Return the (X, Y) coordinate for the center point of the cell that contains the specified text.  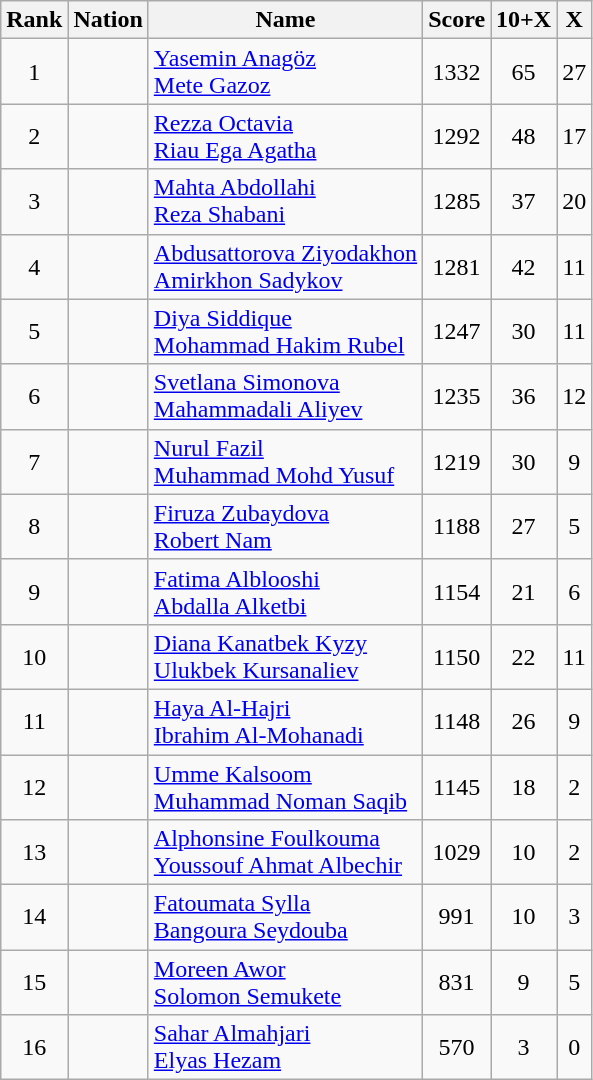
Moreen AworSolomon Semukete (285, 982)
Mahta AbdollahiReza Shabani (285, 202)
Score (457, 20)
Diana Kanatbek KyzyUlukbek Kursanaliev (285, 656)
Yasemin AnagözMete Gazoz (285, 72)
1332 (457, 72)
831 (457, 982)
1235 (457, 396)
991 (457, 918)
1188 (457, 526)
Name (285, 20)
42 (524, 266)
65 (524, 72)
7 (34, 462)
Nation (108, 20)
16 (34, 1048)
1219 (457, 462)
Diya SiddiqueMohammad Hakim Rubel (285, 332)
Firuza ZubaydovaRobert Nam (285, 526)
1292 (457, 136)
Fatoumata SyllaBangoura Seydouba (285, 918)
17 (574, 136)
Svetlana SimonovaMahammadali Aliyev (285, 396)
37 (524, 202)
8 (34, 526)
36 (524, 396)
18 (524, 786)
Umme KalsoomMuhammad Noman Saqib (285, 786)
Rezza OctaviaRiau Ega Agatha (285, 136)
1 (34, 72)
Alphonsine FoulkoumaYoussouf Ahmat Albechir (285, 852)
Rank (34, 20)
1154 (457, 592)
1148 (457, 722)
22 (524, 656)
1145 (457, 786)
Nurul FazilMuhammad Mohd Yusuf (285, 462)
48 (524, 136)
13 (34, 852)
1281 (457, 266)
20 (574, 202)
Haya Al-HajriIbrahim Al-Mohanadi (285, 722)
15 (34, 982)
Fatima AlblooshiAbdalla Alketbi (285, 592)
14 (34, 918)
1247 (457, 332)
Sahar AlmahjariElyas Hezam (285, 1048)
21 (524, 592)
X (574, 20)
26 (524, 722)
570 (457, 1048)
1150 (457, 656)
1029 (457, 852)
10+X (524, 20)
0 (574, 1048)
4 (34, 266)
Abdusattorova ZiyodakhonAmirkhon Sadykov (285, 266)
1285 (457, 202)
